Detect which cell encompasses the target text, then output its (X, Y) center coordinate. 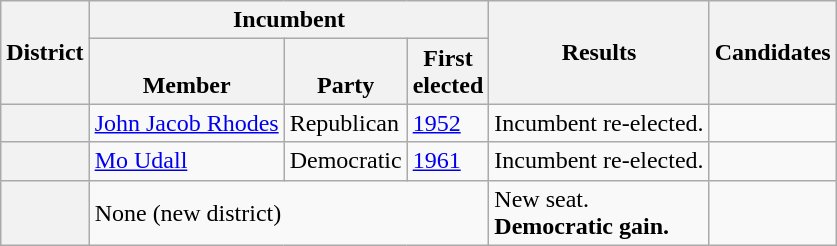
Incumbent (289, 20)
Firstelected (448, 72)
1961 (448, 161)
New seat.Democratic gain. (599, 212)
Mo Udall (186, 161)
Results (599, 52)
Party (346, 72)
None (new district) (289, 212)
Democratic (346, 161)
1952 (448, 123)
Candidates (772, 52)
Republican (346, 123)
District (45, 52)
Member (186, 72)
John Jacob Rhodes (186, 123)
